Determine the [x, y] coordinate at the center of the cell enclosing the given text.  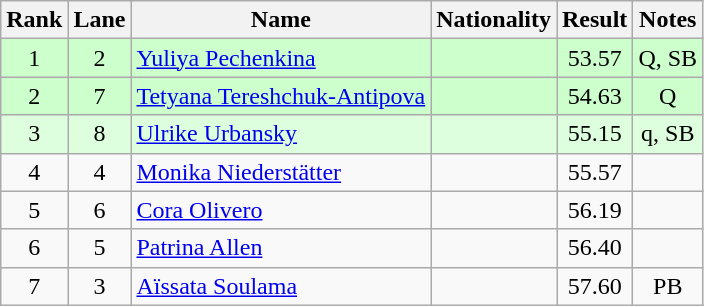
Q [668, 96]
Result [594, 20]
55.15 [594, 134]
Nationality [494, 20]
Rank [34, 20]
Tetyana Tereshchuk-Antipova [281, 96]
Lane [100, 20]
Q, SB [668, 58]
56.19 [594, 210]
Cora Olivero [281, 210]
55.57 [594, 172]
54.63 [594, 96]
56.40 [594, 248]
53.57 [594, 58]
Ulrike Urbansky [281, 134]
Notes [668, 20]
Yuliya Pechenkina [281, 58]
Aïssata Soulama [281, 286]
8 [100, 134]
57.60 [594, 286]
1 [34, 58]
Patrina Allen [281, 248]
Monika Niederstätter [281, 172]
q, SB [668, 134]
PB [668, 286]
Name [281, 20]
